Detect which cell encompasses the target text, then output its [x, y] center coordinate. 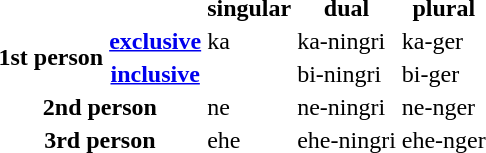
ne-ningri [347, 107]
ka-ningri [347, 41]
exclusive [156, 41]
bi-ningri [347, 74]
ne [250, 107]
inclusive [156, 74]
ka [250, 41]
